Locate the cell with the specified text and output its (x, y) center coordinate. 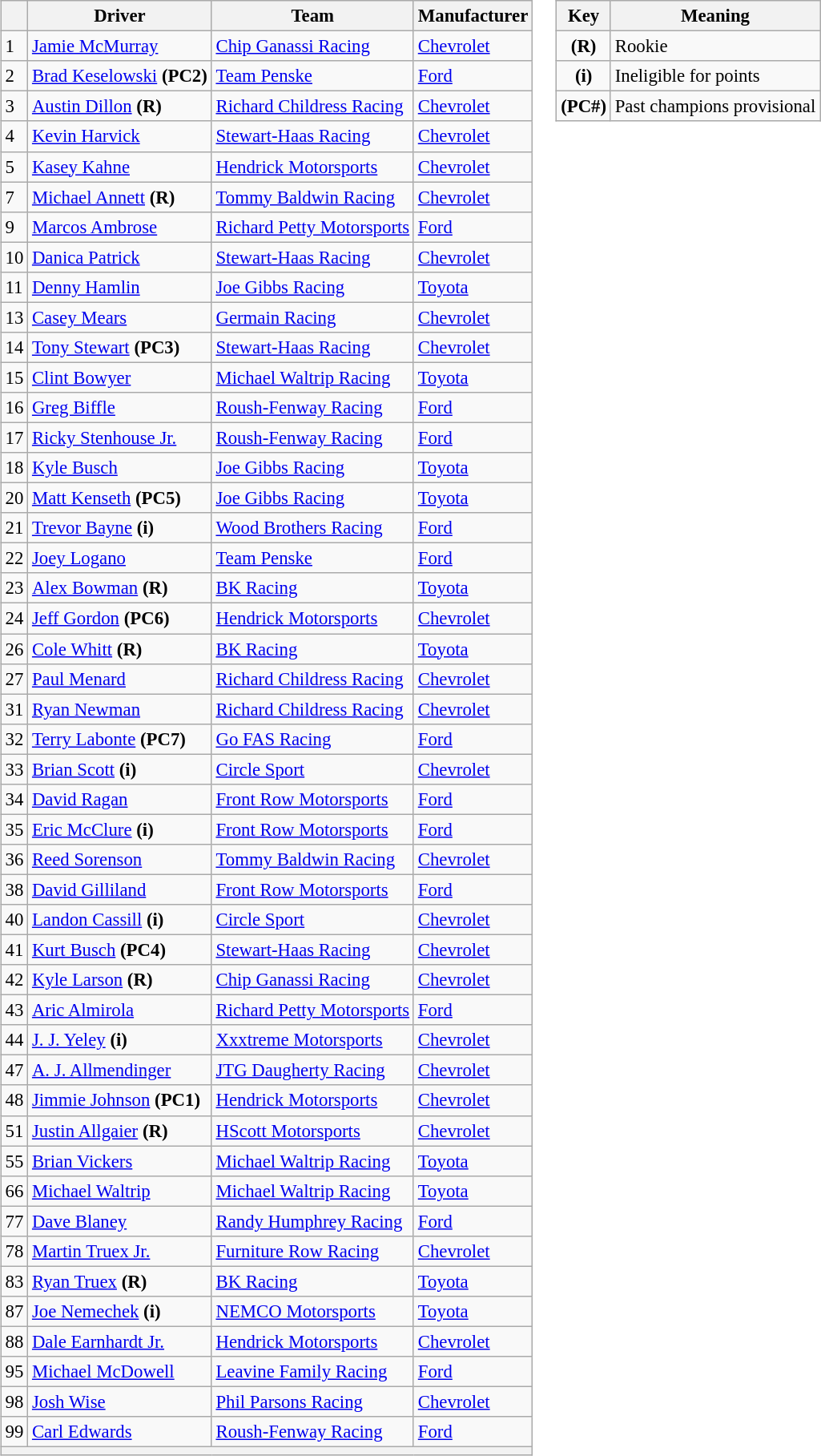
Carl Edwards (120, 1432)
22 (14, 559)
Past champions provisional (714, 107)
Driver (120, 16)
20 (14, 498)
33 (14, 769)
Jeff Gordon (PC6) (120, 619)
(R) (584, 46)
26 (14, 648)
(i) (584, 76)
10 (14, 257)
Dave Blaney (120, 1221)
41 (14, 950)
Ineligible for points (714, 76)
Kevin Harvick (120, 136)
Danica Patrick (120, 257)
Martin Truex Jr. (120, 1251)
Key (584, 16)
16 (14, 408)
Rookie (714, 46)
Xxxtreme Motorsports (312, 1040)
Ricky Stenhouse Jr. (120, 438)
J. J. Yeley (i) (120, 1040)
Kasey Kahne (120, 167)
43 (14, 1010)
36 (14, 860)
40 (14, 920)
55 (14, 1161)
A. J. Allmendinger (120, 1071)
Kurt Busch (PC4) (120, 950)
Team (312, 16)
Alex Bowman (R) (120, 588)
21 (14, 528)
David Ragan (120, 799)
24 (14, 619)
9 (14, 227)
Kyle Busch (120, 468)
Marcos Ambrose (120, 227)
Brian Scott (i) (120, 769)
Greg Biffle (120, 408)
77 (14, 1221)
Clint Bowyer (120, 377)
Justin Allgaier (R) (120, 1131)
Leavine Family Racing (312, 1372)
87 (14, 1312)
Cole Whitt (R) (120, 648)
Michael McDowell (120, 1372)
14 (14, 348)
47 (14, 1071)
66 (14, 1191)
23 (14, 588)
11 (14, 287)
Furniture Row Racing (312, 1251)
Denny Hamlin (120, 287)
Meaning (714, 16)
Paul Menard (120, 679)
Michael Annett (R) (120, 197)
7 (14, 197)
Go FAS Racing (312, 739)
95 (14, 1372)
18 (14, 468)
17 (14, 438)
JTG Daugherty Racing (312, 1071)
Brian Vickers (120, 1161)
83 (14, 1281)
Eric McClure (i) (120, 829)
13 (14, 317)
88 (14, 1341)
Jimmie Johnson (PC1) (120, 1100)
27 (14, 679)
5 (14, 167)
Manufacturer (473, 16)
Randy Humphrey Racing (312, 1221)
Ryan Truex (R) (120, 1281)
15 (14, 377)
Tony Stewart (PC3) (120, 348)
Reed Sorenson (120, 860)
31 (14, 709)
48 (14, 1100)
2 (14, 76)
Michael Waltrip (120, 1191)
1 (14, 46)
Germain Racing (312, 317)
78 (14, 1251)
Joe Nemechek (i) (120, 1312)
98 (14, 1402)
Terry Labonte (PC7) (120, 739)
Phil Parsons Racing (312, 1402)
44 (14, 1040)
4 (14, 136)
Casey Mears (120, 317)
Jamie McMurray (120, 46)
32 (14, 739)
Dale Earnhardt Jr. (120, 1341)
David Gilliland (120, 889)
Wood Brothers Racing (312, 528)
Matt Kenseth (PC5) (120, 498)
99 (14, 1432)
Aric Almirola (120, 1010)
Joey Logano (120, 559)
HScott Motorsports (312, 1131)
Brad Keselowski (PC2) (120, 76)
(PC#) (584, 107)
Josh Wise (120, 1402)
Landon Cassill (i) (120, 920)
Austin Dillon (R) (120, 107)
Trevor Bayne (i) (120, 528)
NEMCO Motorsports (312, 1312)
34 (14, 799)
Kyle Larson (R) (120, 980)
3 (14, 107)
Ryan Newman (120, 709)
38 (14, 889)
51 (14, 1131)
42 (14, 980)
35 (14, 829)
